Locate the cell with the specified text and output its [X, Y] center coordinate. 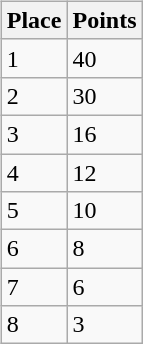
16 [104, 134]
7 [34, 287]
5 [34, 211]
40 [104, 58]
1 [34, 58]
12 [104, 173]
4 [34, 173]
30 [104, 96]
Place [34, 20]
10 [104, 211]
Points [104, 20]
2 [34, 96]
